Pinpoint the cell where the given text exists, returning its [X, Y] midpoint coordinate. 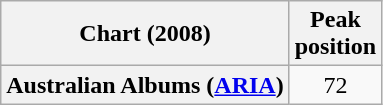
72 [335, 85]
Australian Albums (ARIA) [145, 85]
Peakposition [335, 34]
Chart (2008) [145, 34]
